Capture the cell that displays the provided text and extract its (x, y) central coordinate. 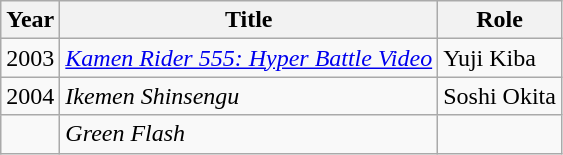
Green Flash (249, 134)
2003 (30, 58)
Kamen Rider 555: Hyper Battle Video (249, 58)
2004 (30, 96)
Yuji Kiba (500, 58)
Ikemen Shinsengu (249, 96)
Year (30, 20)
Soshi Okita (500, 96)
Title (249, 20)
Role (500, 20)
